Output the [x, y] coordinate of the center of the cell containing the given text.  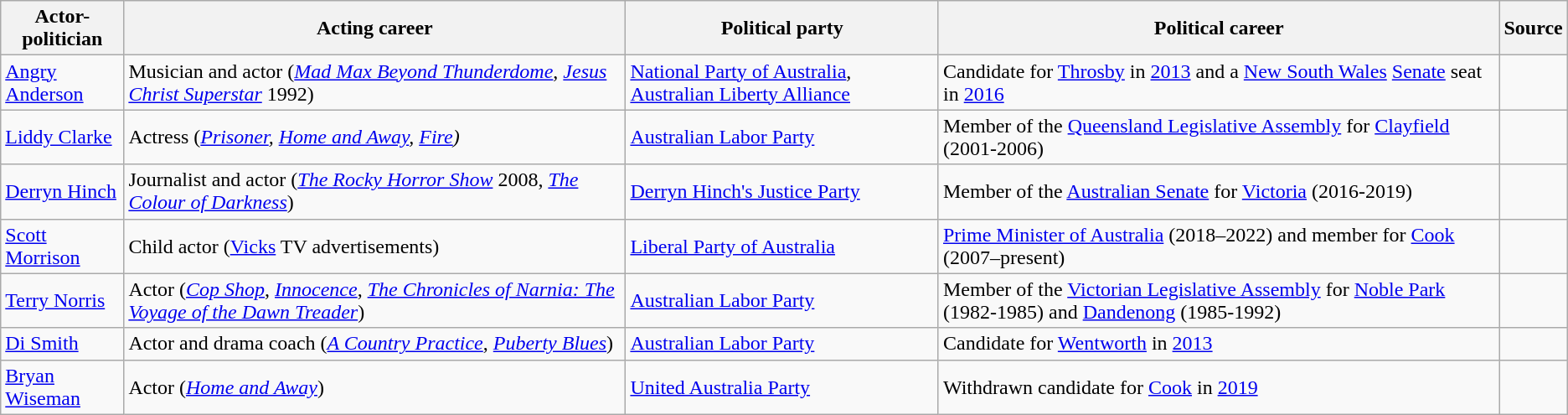
Derryn Hinch's Justice Party [782, 191]
Angry Anderson [62, 82]
Candidate for Throsby in 2013 and a New South Wales Senate seat in 2016 [1218, 82]
Source [1533, 29]
Member of the Australian Senate for Victoria (2016-2019) [1218, 191]
Political party [782, 29]
Di Smith [62, 344]
Journalist and actor (The Rocky Horror Show 2008, The Colour of Darkness) [375, 191]
Acting career [375, 29]
Candidate for Wentworth in 2013 [1218, 344]
Actress (Prisoner, Home and Away, Fire) [375, 137]
Actor-politician [62, 29]
Derryn Hinch [62, 191]
United Australia Party [782, 387]
Liddy Clarke [62, 137]
Member of the Queensland Legislative Assembly for Clayfield (2001-2006) [1218, 137]
Political career [1218, 29]
Bryan Wiseman [62, 387]
Actor and drama coach (A Country Practice, Puberty Blues) [375, 344]
National Party of Australia, Australian Liberty Alliance [782, 82]
Member of the Victorian Legislative Assembly for Noble Park (1982-1985) and Dandenong (1985-1992) [1218, 300]
Terry Norris [62, 300]
Liberal Party of Australia [782, 246]
Withdrawn candidate for Cook in 2019 [1218, 387]
Scott Morrison [62, 246]
Musician and actor (Mad Max Beyond Thunderdome, Jesus Christ Superstar 1992) [375, 82]
Actor (Cop Shop, Innocence, The Chronicles of Narnia: The Voyage of the Dawn Treader) [375, 300]
Actor (Home and Away) [375, 387]
Child actor (Vicks TV advertisements) [375, 246]
Prime Minister of Australia (2018–2022) and member for Cook (2007–present) [1218, 246]
